From the cell containing the given text, extract its center point as (x, y) coordinate. 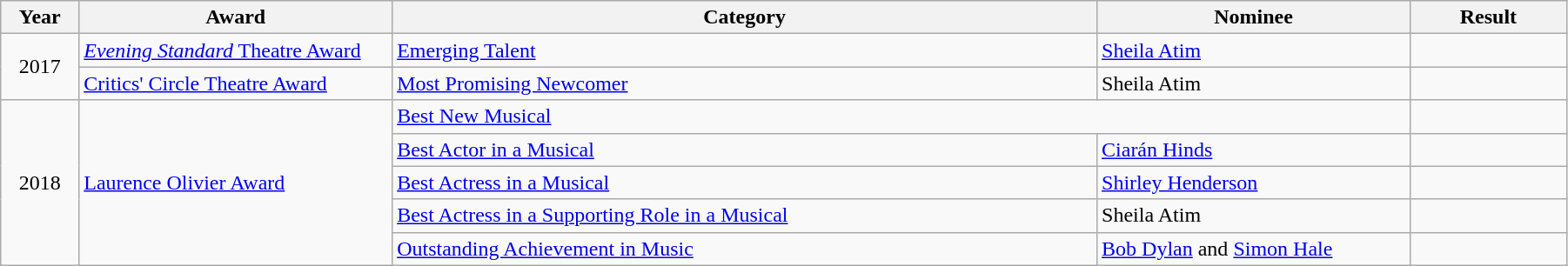
Emerging Talent (745, 50)
Critics' Circle Theatre Award (236, 83)
Laurence Olivier Award (236, 183)
Nominee (1254, 17)
2017 (40, 67)
Best Actor in a Musical (745, 150)
Ciarán Hinds (1254, 150)
Bob Dylan and Simon Hale (1254, 249)
Award (236, 17)
Outstanding Achievement in Music (745, 249)
Best Actress in a Musical (745, 183)
Best New Musical (901, 116)
Year (40, 17)
Best Actress in a Supporting Role in a Musical (745, 216)
Shirley Henderson (1254, 183)
Most Promising Newcomer (745, 83)
2018 (40, 183)
Category (745, 17)
Evening Standard Theatre Award (236, 50)
Result (1488, 17)
